Detect which cell encompasses the target text, then output its (x, y) center coordinate. 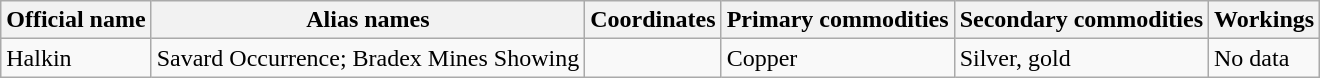
Silver, gold (1081, 58)
Coordinates (653, 20)
Primary commodities (838, 20)
Copper (838, 58)
Alias names (368, 20)
Savard Occurrence; Bradex Mines Showing (368, 58)
Secondary commodities (1081, 20)
No data (1264, 58)
Halkin (76, 58)
Workings (1264, 20)
Official name (76, 20)
